Locate the cell with the specified text and output its [x, y] center coordinate. 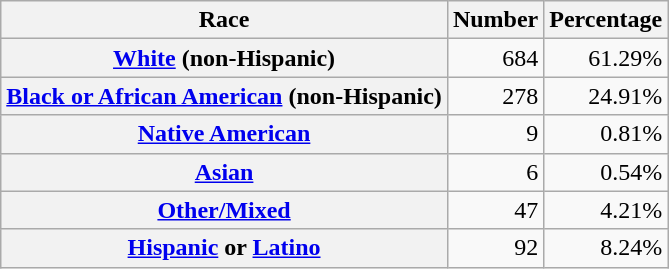
8.24% [606, 248]
Race [224, 20]
61.29% [606, 58]
92 [495, 248]
0.54% [606, 172]
Black or African American (non-Hispanic) [224, 96]
684 [495, 58]
Asian [224, 172]
6 [495, 172]
24.91% [606, 96]
Native American [224, 134]
Hispanic or Latino [224, 248]
9 [495, 134]
0.81% [606, 134]
278 [495, 96]
Percentage [606, 20]
White (non-Hispanic) [224, 58]
47 [495, 210]
4.21% [606, 210]
Number [495, 20]
Other/Mixed [224, 210]
